Output the (X, Y) coordinate of the center of the cell containing the given text.  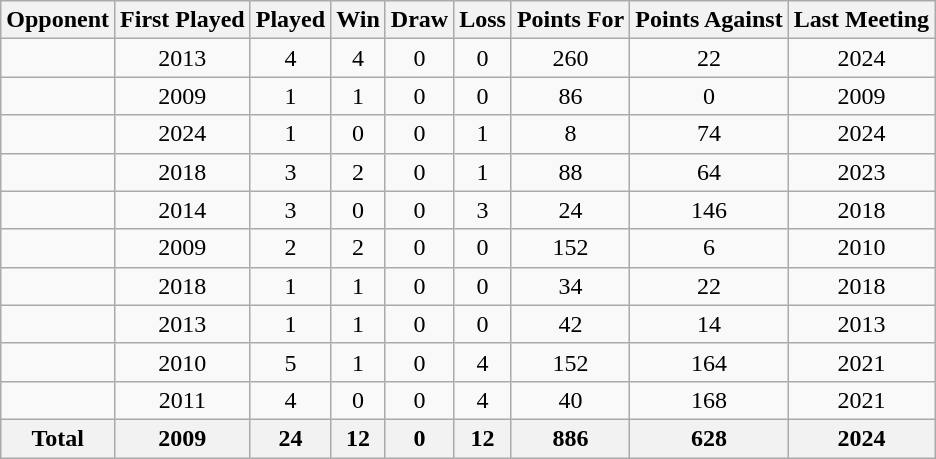
First Played (183, 20)
164 (709, 362)
Points For (570, 20)
Opponent (58, 20)
5 (290, 362)
628 (709, 438)
168 (709, 400)
Draw (419, 20)
2023 (861, 172)
2014 (183, 210)
6 (709, 248)
Total (58, 438)
146 (709, 210)
Last Meeting (861, 20)
64 (709, 172)
Played (290, 20)
14 (709, 324)
86 (570, 96)
88 (570, 172)
42 (570, 324)
2011 (183, 400)
34 (570, 286)
74 (709, 134)
Loss (483, 20)
Win (358, 20)
260 (570, 58)
886 (570, 438)
40 (570, 400)
Points Against (709, 20)
8 (570, 134)
